Search for the cell housing the specified text and yield its [X, Y] center coordinate. 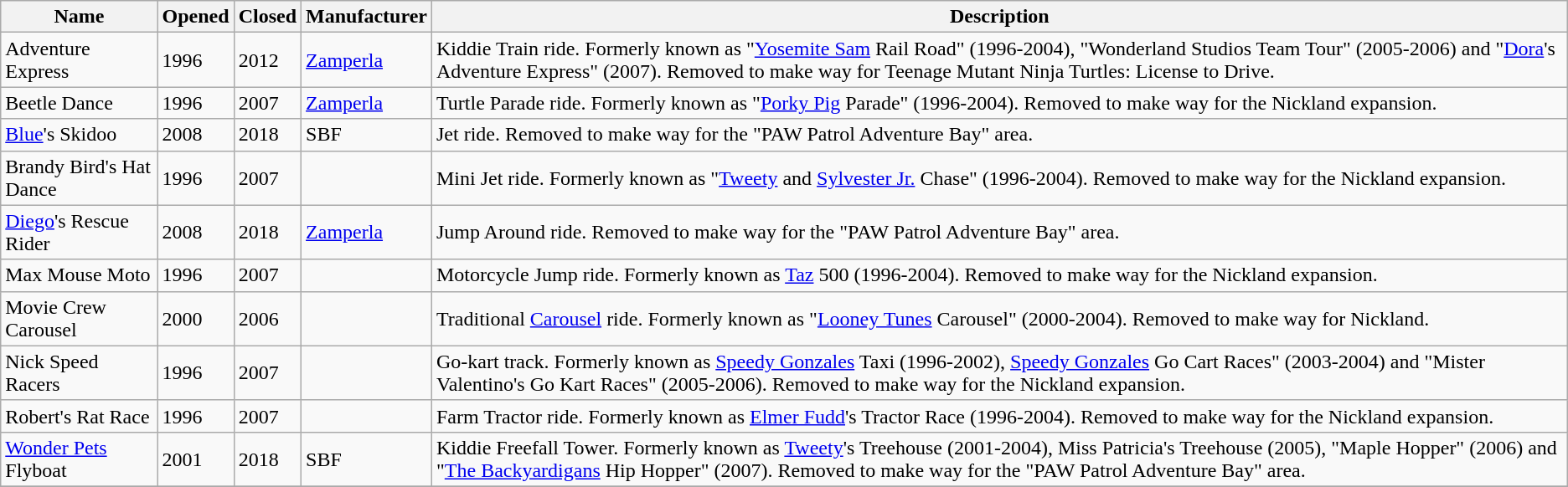
Wonder Pets Flyboat [79, 459]
Brandy Bird's Hat Dance [79, 177]
Manufacturer [367, 17]
Name [79, 17]
Blue's Skidoo [79, 135]
Max Mouse Moto [79, 275]
Motorcycle Jump ride. Formerly known as Taz 500 (1996-2004). Removed to make way for the Nickland expansion. [999, 275]
Jet ride. Removed to make way for the "PAW Patrol Adventure Bay" area. [999, 135]
2001 [196, 459]
2012 [267, 60]
Turtle Parade ride. Formerly known as "Porky Pig Parade" (1996-2004). Removed to make way for the Nickland expansion. [999, 103]
Description [999, 17]
Diego's Rescue Rider [79, 233]
Robert's Rat Race [79, 416]
Farm Tractor ride. Formerly known as Elmer Fudd's Tractor Race (1996-2004). Removed to make way for the Nickland expansion. [999, 416]
Adventure Express [79, 60]
Beetle Dance [79, 103]
Mini Jet ride. Formerly known as "Tweety and Sylvester Jr. Chase" (1996-2004). Removed to make way for the Nickland expansion. [999, 177]
Movie Crew Carousel [79, 318]
Jump Around ride. Removed to make way for the "PAW Patrol Adventure Bay" area. [999, 233]
Closed [267, 17]
Nick Speed Racers [79, 373]
2000 [196, 318]
Opened [196, 17]
Traditional Carousel ride. Formerly known as "Looney Tunes Carousel" (2000-2004). Removed to make way for Nickland. [999, 318]
2006 [267, 318]
